Output the [X, Y] coordinate of the center of the cell containing the given text.  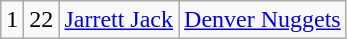
1 [12, 20]
Jarrett Jack [119, 20]
22 [42, 20]
Denver Nuggets [263, 20]
